Identify which cell holds the provided text, then report its (X, Y) central coordinate. 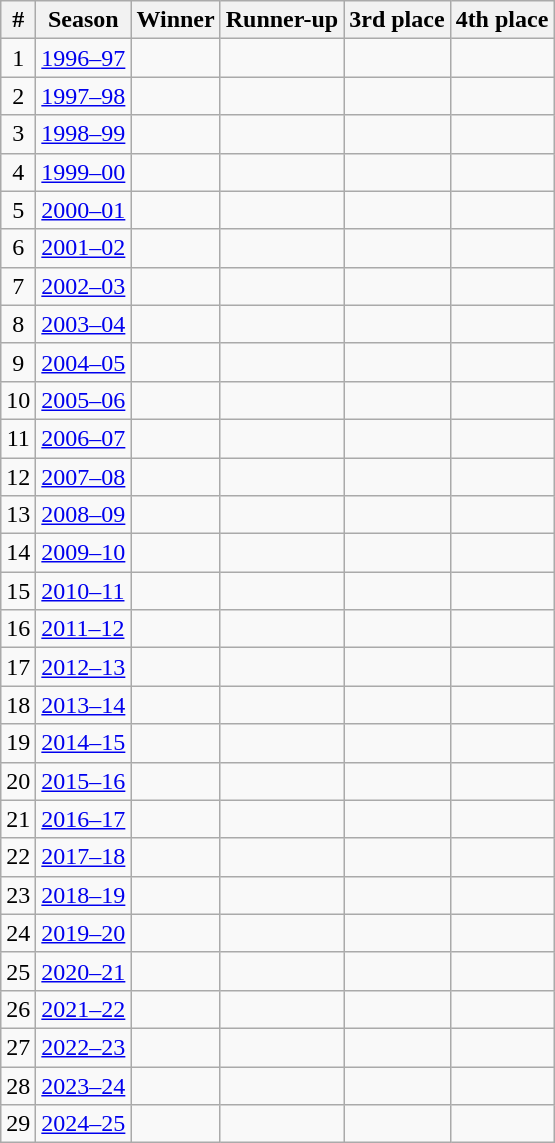
16 (18, 629)
5 (18, 210)
29 (18, 1124)
15 (18, 591)
1997–98 (84, 96)
2015–16 (84, 781)
2006–07 (84, 438)
Winner (176, 20)
13 (18, 515)
2011–12 (84, 629)
2010–11 (84, 591)
2018–19 (84, 895)
2004–05 (84, 362)
2 (18, 96)
27 (18, 1047)
24 (18, 933)
2019–20 (84, 933)
2014–15 (84, 743)
14 (18, 553)
Runner-up (282, 20)
1 (18, 58)
4 (18, 172)
2013–14 (84, 705)
3rd place (397, 20)
12 (18, 477)
2012–13 (84, 667)
2005–06 (84, 400)
2003–04 (84, 324)
19 (18, 743)
2001–02 (84, 248)
2021–22 (84, 1009)
2017–18 (84, 857)
26 (18, 1009)
4th place (502, 20)
7 (18, 286)
2007–08 (84, 477)
2020–21 (84, 971)
22 (18, 857)
2002–03 (84, 286)
11 (18, 438)
9 (18, 362)
18 (18, 705)
8 (18, 324)
20 (18, 781)
2022–23 (84, 1047)
1998–99 (84, 134)
28 (18, 1085)
1999–00 (84, 172)
# (18, 20)
2024–25 (84, 1124)
2008–09 (84, 515)
21 (18, 819)
2000–01 (84, 210)
2016–17 (84, 819)
3 (18, 134)
17 (18, 667)
Season (84, 20)
2009–10 (84, 553)
6 (18, 248)
1996–97 (84, 58)
10 (18, 400)
2023–24 (84, 1085)
25 (18, 971)
23 (18, 895)
